Detect which cell encompasses the target text, then output its [X, Y] center coordinate. 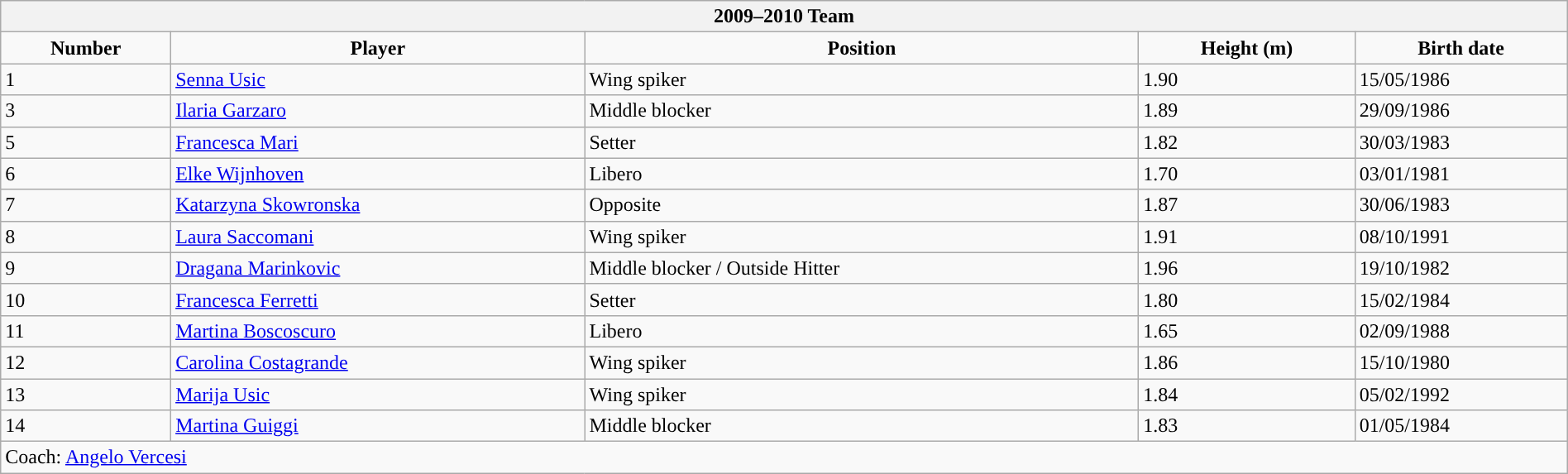
Height (m) [1247, 48]
11 [86, 331]
1.82 [1247, 142]
2009–2010 Team [784, 17]
15/10/1980 [1460, 362]
Marija Usic [378, 395]
1.83 [1247, 426]
Senna Usic [378, 79]
Elke Wijnhoven [378, 174]
03/01/1981 [1460, 174]
02/09/1988 [1460, 331]
Position [862, 48]
15/02/1984 [1460, 299]
1.89 [1247, 111]
14 [86, 426]
13 [86, 395]
1 [86, 79]
Martina Boscoscuro [378, 331]
1.84 [1247, 395]
Ilaria Garzaro [378, 111]
29/09/1986 [1460, 111]
Martina Guiggi [378, 426]
Katarzyna Skowronska [378, 205]
1.80 [1247, 299]
1.87 [1247, 205]
Coach: Angelo Vercesi [784, 457]
Francesca Mari [378, 142]
Francesca Ferretti [378, 299]
Dragana Marinkovic [378, 268]
3 [86, 111]
Middle blocker / Outside Hitter [862, 268]
1.70 [1247, 174]
8 [86, 237]
10 [86, 299]
Carolina Costagrande [378, 362]
Laura Saccomani [378, 237]
1.96 [1247, 268]
1.90 [1247, 79]
19/10/1982 [1460, 268]
15/05/1986 [1460, 79]
05/02/1992 [1460, 395]
Opposite [862, 205]
01/05/1984 [1460, 426]
6 [86, 174]
9 [86, 268]
7 [86, 205]
30/03/1983 [1460, 142]
1.91 [1247, 237]
30/06/1983 [1460, 205]
1.65 [1247, 331]
Birth date [1460, 48]
12 [86, 362]
08/10/1991 [1460, 237]
5 [86, 142]
1.86 [1247, 362]
Number [86, 48]
Player [378, 48]
